Return the (x, y) coordinate for the center point of the cell that contains the specified text.  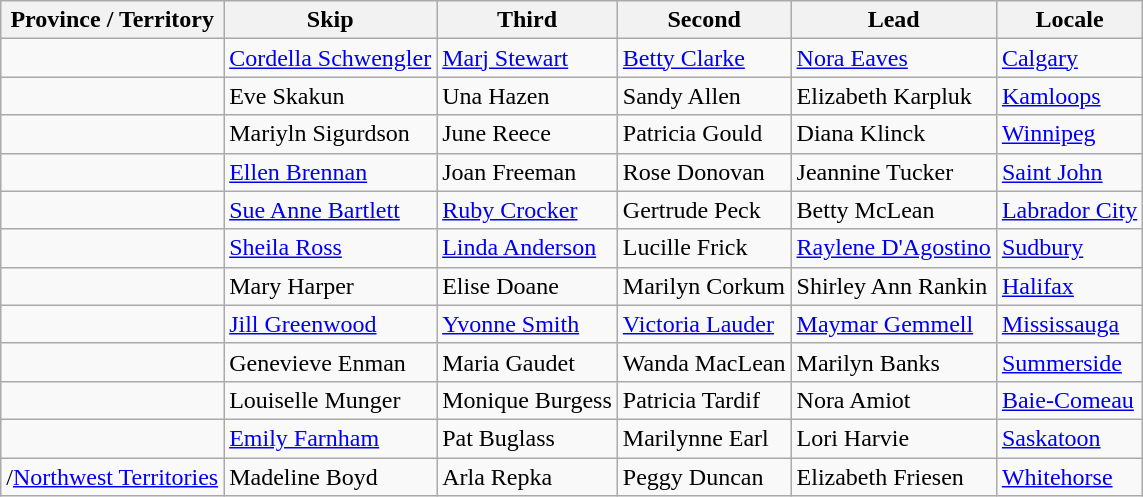
Wanda MacLean (704, 362)
Cordella Schwengler (330, 58)
Locale (1069, 20)
Gertrude Peck (704, 210)
Yvonne Smith (528, 324)
Victoria Lauder (704, 324)
Peggy Duncan (704, 477)
Monique Burgess (528, 400)
Summerside (1069, 362)
Saskatoon (1069, 438)
Sandy Allen (704, 96)
Linda Anderson (528, 248)
Patricia Tardif (704, 400)
Shirley Ann Rankin (894, 286)
Genevieve Enman (330, 362)
Lori Harvie (894, 438)
Calgary (1069, 58)
Lead (894, 20)
Emily Farnham (330, 438)
Sue Anne Bartlett (330, 210)
Raylene D'Agostino (894, 248)
Marj Stewart (528, 58)
Rose Donovan (704, 172)
Marilyn Banks (894, 362)
June Reece (528, 134)
Arla Repka (528, 477)
Diana Klinck (894, 134)
Patricia Gould (704, 134)
Mariyln Sigurdson (330, 134)
Lucille Frick (704, 248)
Joan Freeman (528, 172)
Mississauga (1069, 324)
Jill Greenwood (330, 324)
Betty McLean (894, 210)
Mary Harper (330, 286)
Baie-Comeau (1069, 400)
Elise Doane (528, 286)
Sudbury (1069, 248)
Una Hazen (528, 96)
Elizabeth Friesen (894, 477)
Pat Buglass (528, 438)
Nora Eaves (894, 58)
/Northwest Territories (112, 477)
Elizabeth Karpluk (894, 96)
Louiselle Munger (330, 400)
Winnipeg (1069, 134)
Betty Clarke (704, 58)
Nora Amiot (894, 400)
Province / Territory (112, 20)
Saint John (1069, 172)
Maria Gaudet (528, 362)
Ellen Brennan (330, 172)
Marilyn Corkum (704, 286)
Marilynne Earl (704, 438)
Kamloops (1069, 96)
Second (704, 20)
Madeline Boyd (330, 477)
Maymar Gemmell (894, 324)
Labrador City (1069, 210)
Ruby Crocker (528, 210)
Halifax (1069, 286)
Sheila Ross (330, 248)
Whitehorse (1069, 477)
Eve Skakun (330, 96)
Skip (330, 20)
Jeannine Tucker (894, 172)
Third (528, 20)
